Output the [x, y] coordinate of the center of the cell containing the given text.  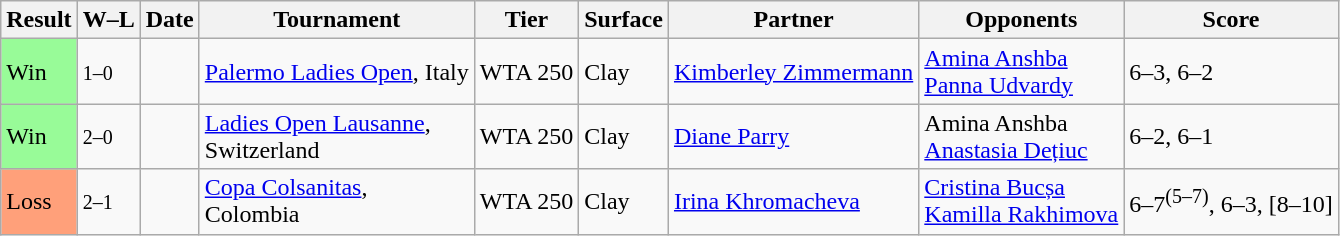
Copa Colsanitas, Colombia [336, 202]
6–2, 6–1 [1231, 136]
Opponents [1022, 20]
2–1 [108, 202]
Cristina Bucșa Kamilla Rakhimova [1022, 202]
Date [170, 20]
Diane Parry [793, 136]
W–L [108, 20]
Ladies Open Lausanne, Switzerland [336, 136]
6–7(5–7), 6–3, [8–10] [1231, 202]
Palermo Ladies Open, Italy [336, 72]
Tournament [336, 20]
1–0 [108, 72]
Loss [39, 202]
Surface [624, 20]
6–3, 6–2 [1231, 72]
Irina Khromacheva [793, 202]
Amina Anshba Panna Udvardy [1022, 72]
Tier [526, 20]
Amina Anshba Anastasia Dețiuc [1022, 136]
Result [39, 20]
2–0 [108, 136]
Score [1231, 20]
Partner [793, 20]
Kimberley Zimmermann [793, 72]
